Return [x, y] of the center of cell containing provided text 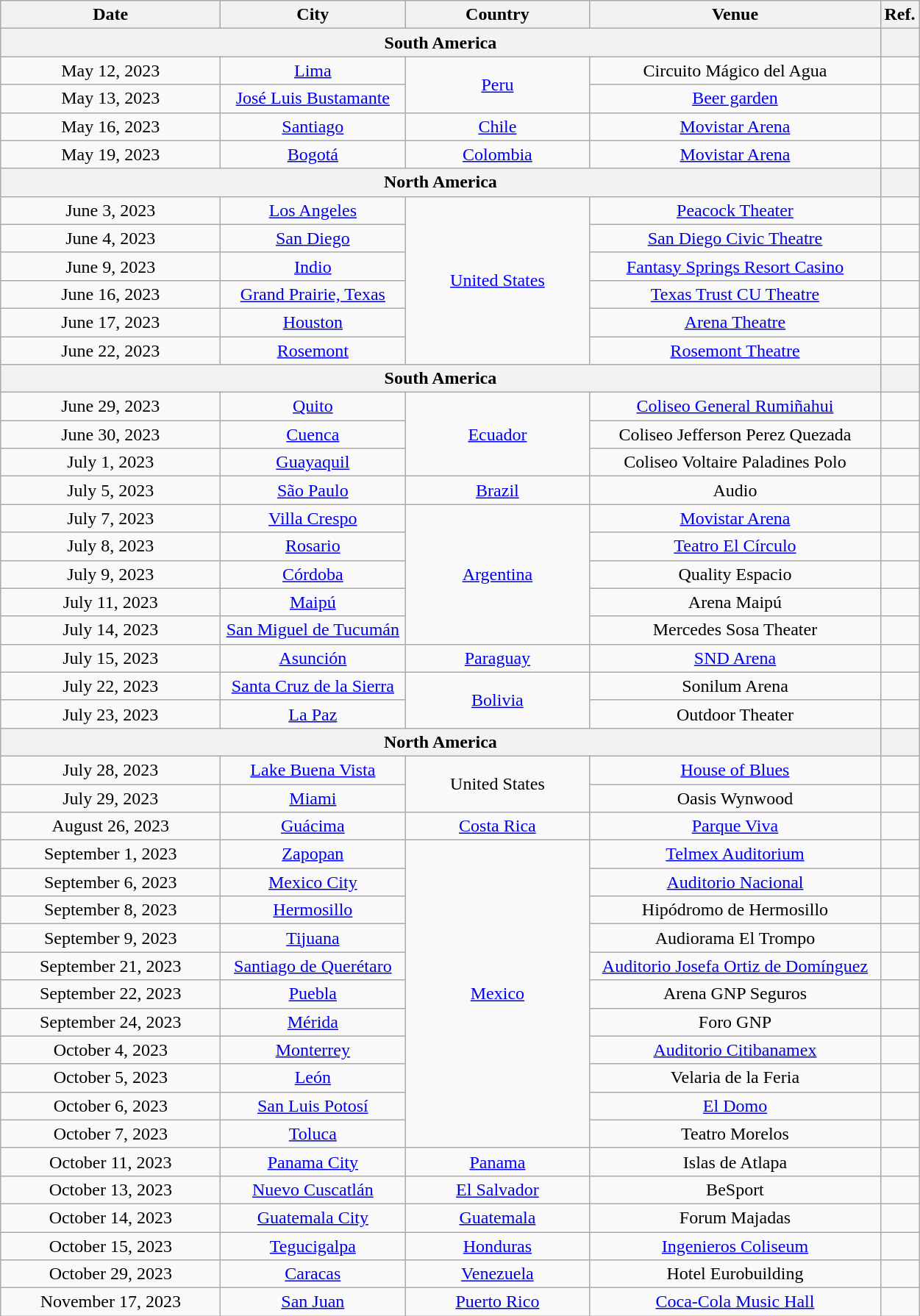
October 6, 2023 [110, 1106]
Hotel Eurobuilding [735, 1274]
Fantasy Springs Resort Casino [735, 266]
SND Arena [735, 658]
Venue [735, 15]
Lima [313, 71]
Tegucigalpa [313, 1246]
Rosemont Theatre [735, 351]
Peacock Theater [735, 210]
September 21, 2023 [110, 966]
July 8, 2023 [110, 546]
Forum Majadas [735, 1217]
El Domo [735, 1106]
Toluca [313, 1134]
Audio [735, 490]
Telmex Auditorium [735, 854]
May 19, 2023 [110, 154]
Mexico City [313, 882]
June 3, 2023 [110, 210]
Auditorio Citibanamex [735, 1050]
July 23, 2023 [110, 714]
Brazil [497, 490]
July 1, 2023 [110, 462]
May 16, 2023 [110, 126]
July 29, 2023 [110, 798]
Houston [313, 322]
Country [497, 15]
June 30, 2023 [110, 435]
Coliseo Jefferson Perez Quezada [735, 435]
Hermosillo [313, 910]
San Luis Potosí [313, 1106]
Ref. [900, 15]
Honduras [497, 1246]
Guácima [313, 826]
Bolivia [497, 700]
Arena Theatre [735, 322]
October 15, 2023 [110, 1246]
Indio [313, 266]
Nuevo Cuscatlán [313, 1190]
July 15, 2023 [110, 658]
May 12, 2023 [110, 71]
Mérida [313, 1022]
October 5, 2023 [110, 1078]
San Diego Civic Theatre [735, 238]
Guatemala City [313, 1217]
September 24, 2023 [110, 1022]
Bogotá [313, 154]
José Luis Bustamante [313, 99]
Costa Rica [497, 826]
October 4, 2023 [110, 1050]
October 14, 2023 [110, 1217]
Quality Espacio [735, 574]
October 29, 2023 [110, 1274]
Rosemont [313, 351]
Arena Maipú [735, 602]
July 9, 2023 [110, 574]
Chile [497, 126]
Oasis Wynwood [735, 798]
Caracas [313, 1274]
September 1, 2023 [110, 854]
Guatemala [497, 1217]
Auditorio Josefa Ortiz de Domínguez [735, 966]
Texas Trust CU Theatre [735, 294]
Ecuador [497, 435]
Foro GNP [735, 1022]
Paraguay [497, 658]
Venezuela [497, 1274]
San Diego [313, 238]
September 9, 2023 [110, 938]
June 4, 2023 [110, 238]
Sonilum Arena [735, 686]
Tijuana [313, 938]
June 9, 2023 [110, 266]
Hipódromo de Hermosillo [735, 910]
Arena GNP Seguros [735, 994]
October 7, 2023 [110, 1134]
Panama [497, 1162]
August 26, 2023 [110, 826]
Maipú [313, 602]
Colombia [497, 154]
Panama City [313, 1162]
September 22, 2023 [110, 994]
Date [110, 15]
June 16, 2023 [110, 294]
Mercedes Sosa Theater [735, 630]
July 22, 2023 [110, 686]
El Salvador [497, 1190]
La Paz [313, 714]
October 11, 2023 [110, 1162]
July 7, 2023 [110, 518]
Argentina [497, 574]
São Paulo [313, 490]
July 28, 2023 [110, 770]
City [313, 15]
June 22, 2023 [110, 351]
July 11, 2023 [110, 602]
Puebla [313, 994]
Coliseo Voltaire Paladines Polo [735, 462]
Auditorio Nacional [735, 882]
San Juan [313, 1302]
Coca-Cola Music Hall [735, 1302]
September 8, 2023 [110, 910]
León [313, 1078]
Villa Crespo [313, 518]
Outdoor Theater [735, 714]
BeSport [735, 1190]
Beer garden [735, 99]
July 14, 2023 [110, 630]
October 13, 2023 [110, 1190]
Islas de Atlapa [735, 1162]
Audiorama El Trompo [735, 938]
Circuito Mágico del Agua [735, 71]
Rosario [313, 546]
Mexico [497, 994]
San Miguel de Tucumán [313, 630]
Ingenieros Coliseum [735, 1246]
Lake Buena Vista [313, 770]
Santiago [313, 126]
Santa Cruz de la Sierra [313, 686]
Puerto Rico [497, 1302]
Grand Prairie, Texas [313, 294]
Monterrey [313, 1050]
Zapopan [313, 854]
Miami [313, 798]
Quito [313, 407]
November 17, 2023 [110, 1302]
Coliseo General Rumiñahui [735, 407]
Santiago de Querétaro [313, 966]
Parque Viva [735, 826]
Córdoba [313, 574]
Cuenca [313, 435]
Guayaquil [313, 462]
July 5, 2023 [110, 490]
Los Angeles [313, 210]
Asunción [313, 658]
Velaria de la Feria [735, 1078]
Peru [497, 85]
September 6, 2023 [110, 882]
Teatro Morelos [735, 1134]
House of Blues [735, 770]
Teatro El Círculo [735, 546]
June 29, 2023 [110, 407]
June 17, 2023 [110, 322]
May 13, 2023 [110, 99]
